Find where the given text appears and provide that cell's center as [x, y] coordinate. 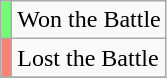
Lost the Battle [89, 58]
Won the Battle [89, 20]
